Provide the (X, Y) coordinate of the cell's center where the given text is located.  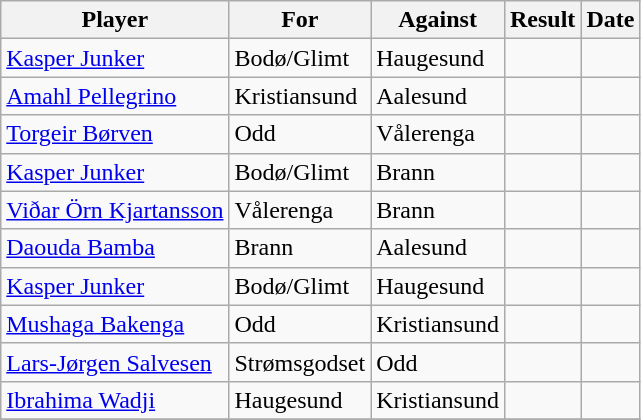
Strømsgodset (300, 362)
Viðar Örn Kjartansson (115, 210)
Torgeir Børven (115, 134)
Player (115, 20)
For (300, 20)
Result (542, 20)
Ibrahima Wadji (115, 400)
Lars-Jørgen Salvesen (115, 362)
Date (610, 20)
Against (438, 20)
Daouda Bamba (115, 248)
Mushaga Bakenga (115, 324)
Amahl Pellegrino (115, 96)
